Return the [x, y] coordinate for the center point of the cell that contains the specified text.  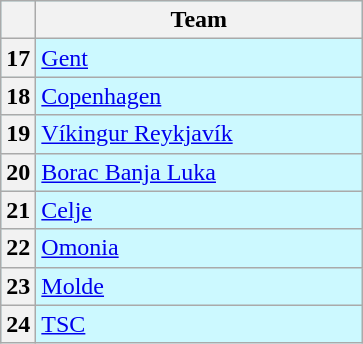
22 [18, 248]
Molde [199, 286]
Omonia [199, 248]
21 [18, 210]
Celje [199, 210]
23 [18, 286]
20 [18, 172]
Gent [199, 58]
Borac Banja Luka [199, 172]
TSC [199, 324]
Team [199, 20]
19 [18, 134]
Víkingur Reykjavík [199, 134]
Copenhagen [199, 96]
17 [18, 58]
18 [18, 96]
24 [18, 324]
